Determine the (x, y) coordinate at the center of the cell enclosing the given text.  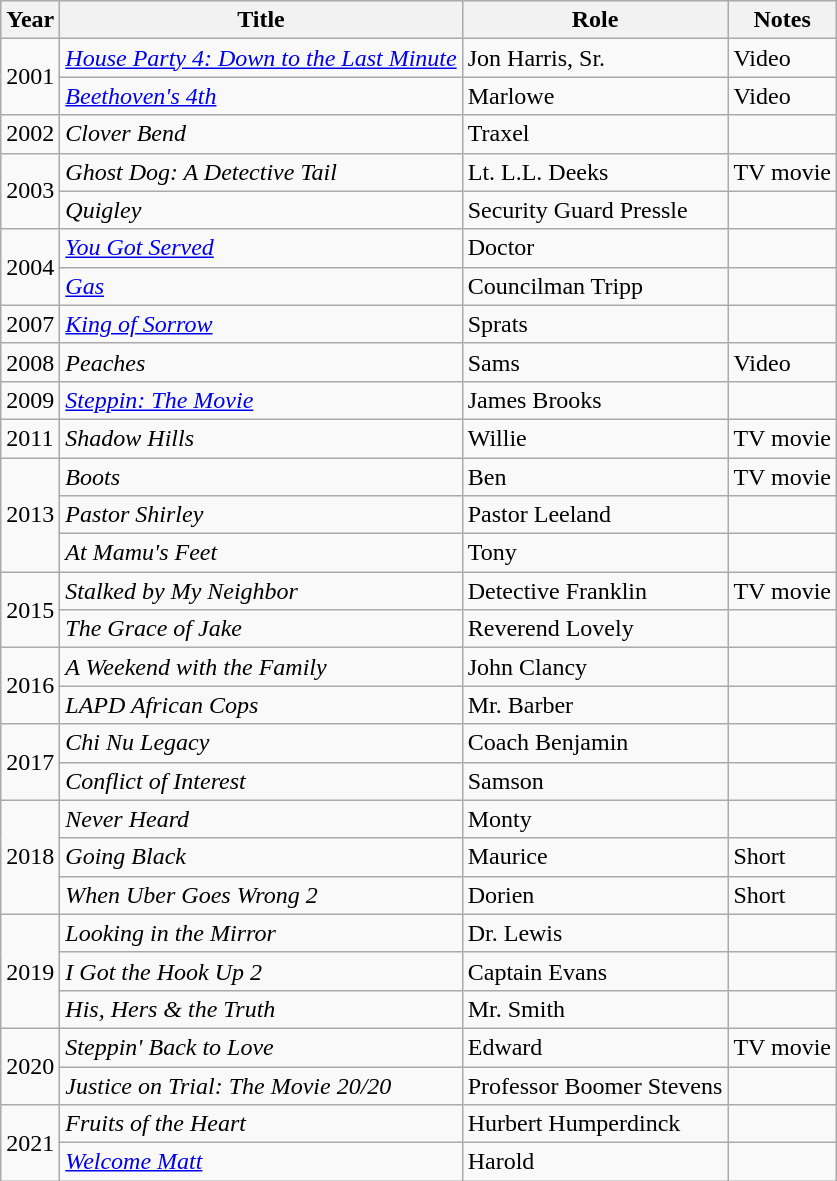
His, Hers & the Truth (261, 1009)
Welcome Matt (261, 1162)
Hurbert Humperdinck (595, 1124)
Dr. Lewis (595, 933)
2008 (30, 362)
Year (30, 20)
King of Sorrow (261, 324)
2011 (30, 438)
Tony (595, 553)
2019 (30, 971)
2001 (30, 77)
Never Heard (261, 819)
Marlowe (595, 96)
Detective Franklin (595, 591)
When Uber Goes Wrong 2 (261, 895)
Ghost Dog: A Detective Tail (261, 172)
2007 (30, 324)
Boots (261, 477)
Ben (595, 477)
Samson (595, 781)
Doctor (595, 248)
Going Black (261, 857)
James Brooks (595, 400)
2017 (30, 762)
Chi Nu Legacy (261, 743)
Notes (782, 20)
Pastor Shirley (261, 515)
Mr. Barber (595, 705)
Shadow Hills (261, 438)
Jon Harris, Sr. (595, 58)
2015 (30, 610)
Captain Evans (595, 971)
Traxel (595, 134)
Professor Boomer Stevens (595, 1085)
2002 (30, 134)
Peaches (261, 362)
2016 (30, 686)
Monty (595, 819)
2020 (30, 1066)
Maurice (595, 857)
John Clancy (595, 667)
Conflict of Interest (261, 781)
Role (595, 20)
2004 (30, 267)
Coach Benjamin (595, 743)
Justice on Trial: The Movie 20/20 (261, 1085)
The Grace of Jake (261, 629)
Edward (595, 1047)
Gas (261, 286)
Harold (595, 1162)
A Weekend with the Family (261, 667)
Quigley (261, 210)
Fruits of the Heart (261, 1124)
Beethoven's 4th (261, 96)
I Got the Hook Up 2 (261, 971)
House Party 4: Down to the Last Minute (261, 58)
Mr. Smith (595, 1009)
Security Guard Pressle (595, 210)
LAPD African Cops (261, 705)
Willie (595, 438)
2021 (30, 1143)
Lt. L.L. Deeks (595, 172)
Sams (595, 362)
Dorien (595, 895)
2013 (30, 515)
Looking in the Mirror (261, 933)
2009 (30, 400)
2018 (30, 857)
Steppin' Back to Love (261, 1047)
2003 (30, 191)
Councilman Tripp (595, 286)
Stalked by My Neighbor (261, 591)
You Got Served (261, 248)
Sprats (595, 324)
At Mamu's Feet (261, 553)
Pastor Leeland (595, 515)
Title (261, 20)
Reverend Lovely (595, 629)
Steppin: The Movie (261, 400)
Clover Bend (261, 134)
